Find where the given text appears and provide that cell's center as (x, y) coordinate. 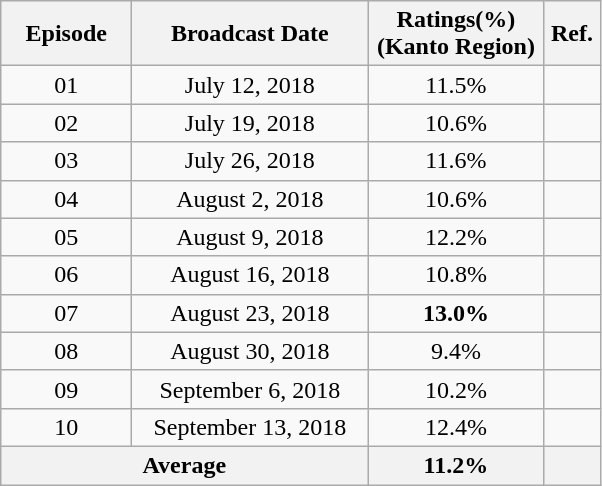
04 (66, 199)
06 (66, 275)
08 (66, 351)
11.5% (456, 85)
September 6, 2018 (250, 389)
July 12, 2018 (250, 85)
Ref. (572, 34)
07 (66, 313)
10 (66, 427)
11.2% (456, 465)
10.2% (456, 389)
Ratings(%)(Kanto Region) (456, 34)
03 (66, 161)
August 30, 2018 (250, 351)
August 9, 2018 (250, 237)
12.2% (456, 237)
05 (66, 237)
August 16, 2018 (250, 275)
02 (66, 123)
11.6% (456, 161)
09 (66, 389)
August 2, 2018 (250, 199)
August 23, 2018 (250, 313)
12.4% (456, 427)
July 26, 2018 (250, 161)
13.0% (456, 313)
Average (184, 465)
9.4% (456, 351)
Episode (66, 34)
10.8% (456, 275)
Broadcast Date (250, 34)
01 (66, 85)
July 19, 2018 (250, 123)
September 13, 2018 (250, 427)
